Output the (X, Y) coordinate of the center of the cell containing the given text.  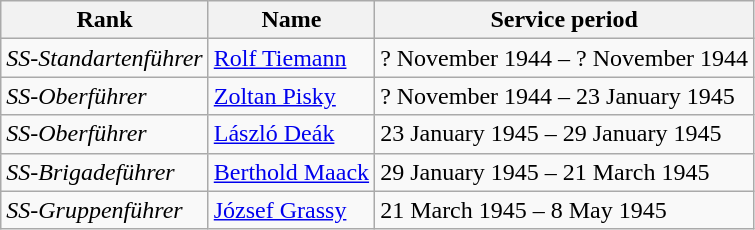
Name (291, 20)
László Deák (291, 134)
Rank (104, 20)
21 March 1945 – 8 May 1945 (564, 210)
? November 1944 – ? November 1944 (564, 58)
SS-Gruppenführer (104, 210)
29 January 1945 – 21 March 1945 (564, 172)
József Grassy (291, 210)
23 January 1945 – 29 January 1945 (564, 134)
? November 1944 – 23 January 1945 (564, 96)
SS-Brigadeführer (104, 172)
Service period (564, 20)
Zoltan Pisky (291, 96)
Berthold Maack (291, 172)
Rolf Tiemann (291, 58)
SS-Standartenführer (104, 58)
